Return the [X, Y] coordinate for the center point of the cell that contains the specified text.  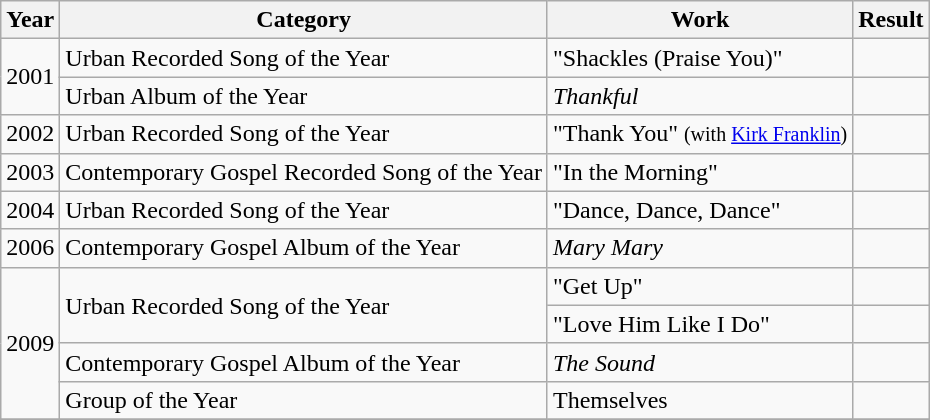
Group of the Year [304, 400]
2009 [30, 343]
"Thank You" (with Kirk Franklin) [700, 134]
"Love Him Like I Do" [700, 324]
Year [30, 20]
Mary Mary [700, 248]
2001 [30, 77]
Themselves [700, 400]
Category [304, 20]
2002 [30, 134]
Thankful [700, 96]
Result [891, 20]
Contemporary Gospel Recorded Song of the Year [304, 172]
The Sound [700, 362]
Work [700, 20]
Urban Album of the Year [304, 96]
"In the Morning" [700, 172]
2004 [30, 210]
2006 [30, 248]
2003 [30, 172]
"Get Up" [700, 286]
"Shackles (Praise You)" [700, 58]
"Dance, Dance, Dance" [700, 210]
